Determine the (X, Y) coordinate at the center of the cell enclosing the given text.  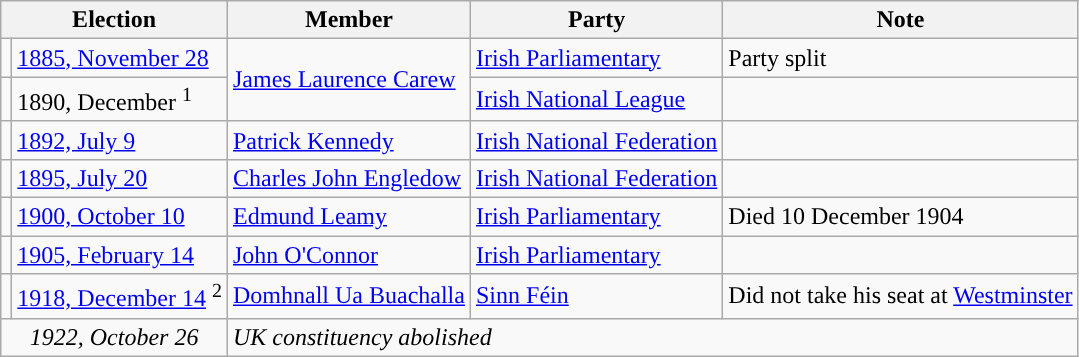
1892, July 9 (120, 140)
James Laurence Carew (348, 80)
Election (114, 20)
Party split (900, 58)
Died 10 December 1904 (900, 217)
1885, November 28 (120, 58)
Party (596, 20)
1895, July 20 (120, 178)
1900, October 10 (120, 217)
Domhnall Ua Buachalla (348, 296)
Member (348, 20)
1890, December 1 (120, 100)
Did not take his seat at Westminster (900, 296)
Edmund Leamy (348, 217)
John O'Connor (348, 255)
Note (900, 20)
Sinn Féin (596, 296)
UK constituency abolished (652, 337)
Patrick Kennedy (348, 140)
1922, October 26 (114, 337)
1905, February 14 (120, 255)
Charles John Engledow (348, 178)
1918, December 14 2 (120, 296)
Irish National League (596, 100)
